Locate the cell with the specified text and output its (X, Y) center coordinate. 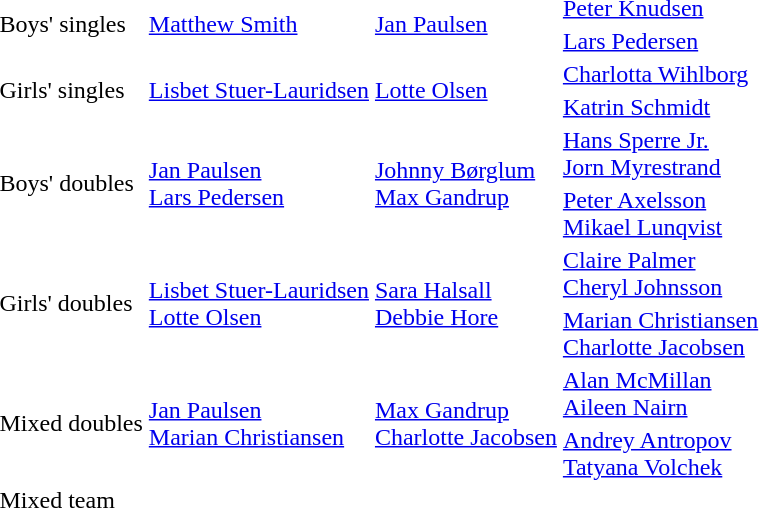
Peter Axelsson Mikael Lunqvist (660, 214)
Jan Paulsen Marian Christiansen (258, 424)
Andrey Antropov Tatyana Volchek (660, 454)
Katrin Schmidt (660, 107)
Sara Halsall Debbie Hore (466, 304)
Lars Pedersen (660, 41)
Charlotta Wihlborg (660, 74)
Marian Christiansen Charlotte Jacobsen (660, 334)
Lisbet Stuer-Lauridsen Lotte Olsen (258, 304)
Alan McMillan Aileen Nairn (660, 394)
Jan Paulsen Lars Pedersen (258, 184)
Johnny Børglum Max Gandrup (466, 184)
Claire Palmer Cheryl Johnsson (660, 274)
Lotte Olsen (466, 90)
Lisbet Stuer-Lauridsen (258, 90)
Hans Sperre Jr. Jorn Myrestrand (660, 154)
Max Gandrup Charlotte Jacobsen (466, 424)
